Find where the given text appears and provide that cell's center as (X, Y) coordinate. 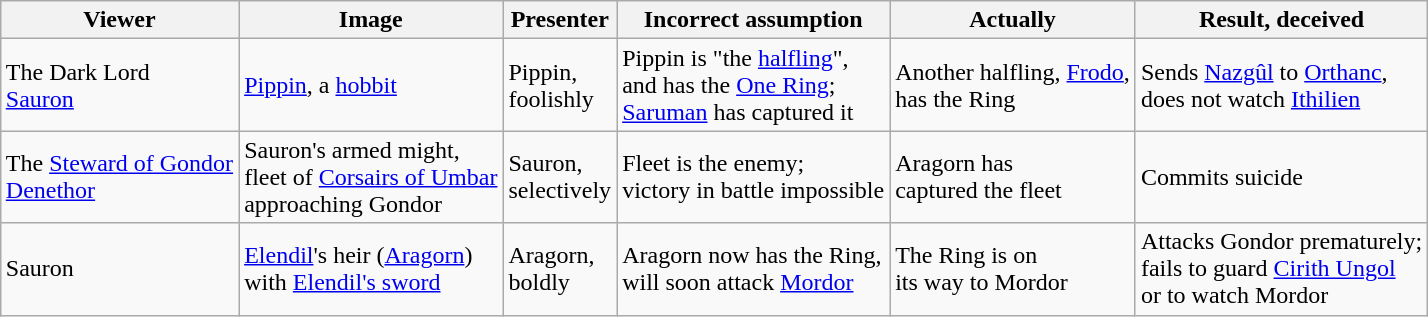
Actually (1013, 20)
The Steward of GondorDenethor (119, 177)
Sauron,selectively (560, 177)
Commits suicide (1281, 177)
Attacks Gondor prematurely;fails to guard Cirith Ungol or to watch Mordor (1281, 269)
Pippin,foolishly (560, 85)
Sauron (119, 269)
Presenter (560, 20)
Another halfling, Frodo,has the Ring (1013, 85)
Pippin is "the halfling",and has the One Ring;Saruman has captured it (754, 85)
Incorrect assumption (754, 20)
Elendil's heir (Aragorn)with Elendil's sword (371, 269)
Aragorn now has the Ring,will soon attack Mordor (754, 269)
Aragorn,boldly (560, 269)
Result, deceived (1281, 20)
Fleet is the enemy;victory in battle impossible (754, 177)
Viewer (119, 20)
The Dark LordSauron (119, 85)
Pippin, a hobbit (371, 85)
Sauron's armed might,fleet of Corsairs of Umbarapproaching Gondor (371, 177)
The Ring is onits way to Mordor (1013, 269)
Aragorn hascaptured the fleet (1013, 177)
Sends Nazgûl to Orthanc,does not watch Ithilien (1281, 85)
Image (371, 20)
